From the cell containing the given text, extract its center point as (x, y) coordinate. 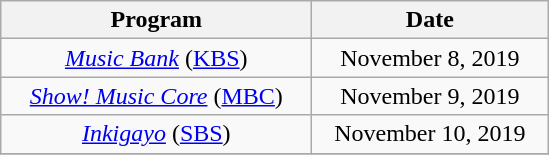
Date (430, 20)
Inkigayo (SBS) (156, 134)
November 8, 2019 (430, 58)
November 10, 2019 (430, 134)
Show! Music Core (MBC) (156, 96)
November 9, 2019 (430, 96)
Music Bank (KBS) (156, 58)
Program (156, 20)
